Identify which cell holds the provided text, then report its (X, Y) central coordinate. 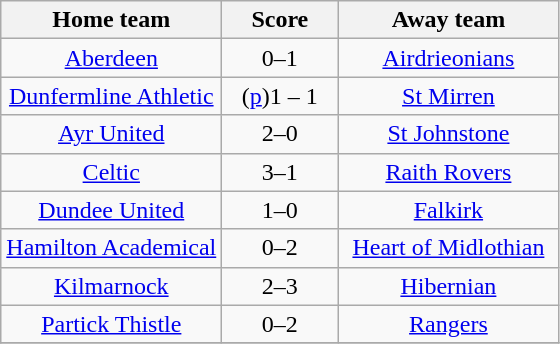
Falkirk (448, 210)
Hibernian (448, 286)
0–1 (280, 58)
1–0 (280, 210)
Celtic (112, 172)
Partick Thistle (112, 324)
Hamilton Academical (112, 248)
St Mirren (448, 96)
Rangers (448, 324)
2–0 (280, 134)
Airdrieonians (448, 58)
Dunfermline Athletic (112, 96)
St Johnstone (448, 134)
(p)1 – 1 (280, 96)
Raith Rovers (448, 172)
Kilmarnock (112, 286)
Home team (112, 20)
Away team (448, 20)
Aberdeen (112, 58)
Dundee United (112, 210)
2–3 (280, 286)
Heart of Midlothian (448, 248)
3–1 (280, 172)
Score (280, 20)
Ayr United (112, 134)
